Find where the given text appears and provide that cell's center as [x, y] coordinate. 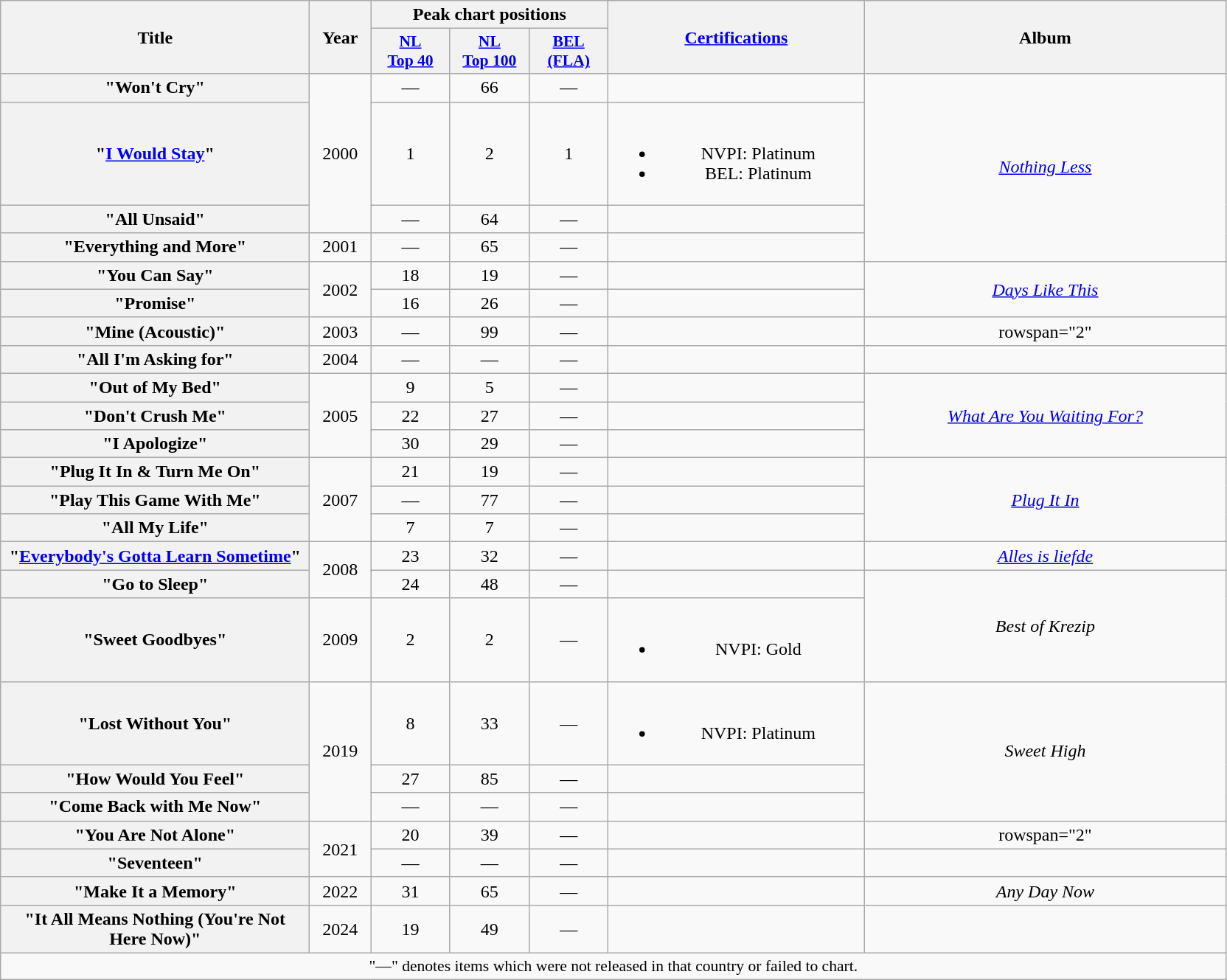
49 [490, 929]
NLTop 100 [490, 52]
"All Unsaid" [155, 219]
"—" denotes items which were not released in that country or failed to chart. [613, 966]
Nothing Less [1046, 167]
8 [410, 723]
Any Day Now [1046, 891]
32 [490, 556]
2000 [341, 153]
2007 [341, 500]
30 [410, 444]
"You Are Not Alone" [155, 835]
"How Would You Feel" [155, 779]
NVPI: Platinum [736, 723]
Certifications [736, 37]
NVPI: PlatinumBEL: Platinum [736, 153]
48 [490, 584]
"Go to Sleep" [155, 584]
39 [490, 835]
2003 [341, 331]
Days Like This [1046, 289]
NLTop 40 [410, 52]
"I Would Stay" [155, 153]
"Seventeen" [155, 863]
22 [410, 415]
Alles is liefde [1046, 556]
"Everything and More" [155, 247]
NVPI: Gold [736, 640]
16 [410, 303]
Sweet High [1046, 751]
"It All Means Nothing (You're Not Here Now)" [155, 929]
2022 [341, 891]
"Promise" [155, 303]
"Play This Game With Me" [155, 500]
"Sweet Goodbyes" [155, 640]
2021 [341, 849]
5 [490, 387]
77 [490, 500]
33 [490, 723]
"Mine (Acoustic)" [155, 331]
99 [490, 331]
24 [410, 584]
23 [410, 556]
29 [490, 444]
2005 [341, 415]
"Plug It In & Turn Me On" [155, 472]
"Out of My Bed" [155, 387]
"You Can Say" [155, 275]
20 [410, 835]
"Everybody's Gotta Learn Sometime" [155, 556]
2009 [341, 640]
2001 [341, 247]
Album [1046, 37]
Best of Krezip [1046, 625]
31 [410, 891]
"All I'm Asking for" [155, 359]
Title [155, 37]
66 [490, 88]
64 [490, 219]
"Won't Cry" [155, 88]
85 [490, 779]
"Come Back with Me Now" [155, 807]
Peak chart positions [490, 15]
"Make It a Memory" [155, 891]
What Are You Waiting For? [1046, 415]
BEL(FLA) [569, 52]
26 [490, 303]
18 [410, 275]
9 [410, 387]
"Lost Without You" [155, 723]
2019 [341, 751]
2004 [341, 359]
Plug It In [1046, 500]
"All My Life" [155, 528]
2024 [341, 929]
Year [341, 37]
"Don't Crush Me" [155, 415]
2002 [341, 289]
"I Apologize" [155, 444]
21 [410, 472]
2008 [341, 570]
